Identify which cell holds the provided text, then report its [x, y] central coordinate. 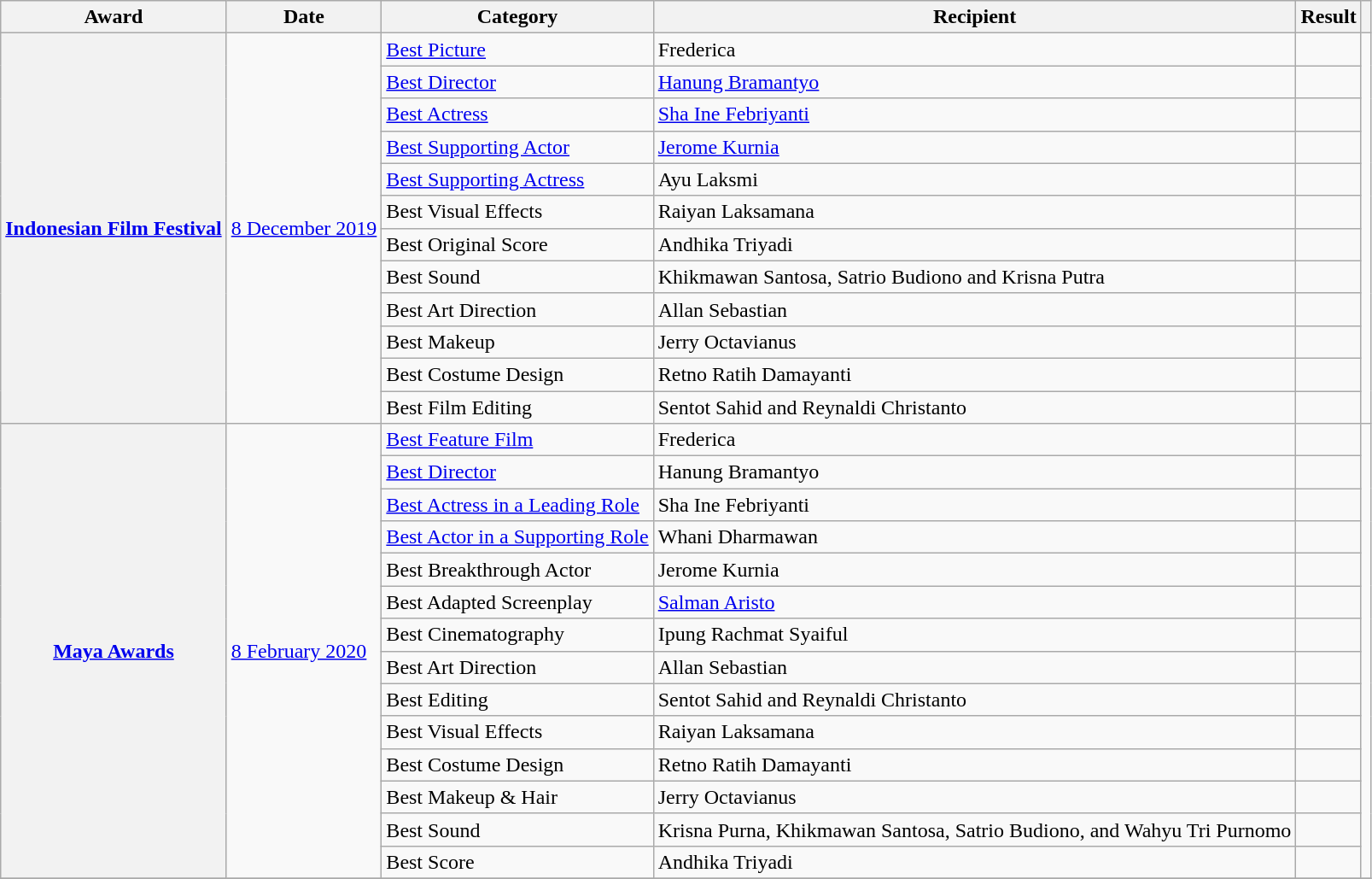
Best Original Score [517, 244]
8 December 2019 [304, 229]
Recipient [975, 17]
8 February 2020 [304, 651]
Best Feature Film [517, 440]
Best Supporting Actor [517, 147]
Best Breakthrough Actor [517, 570]
Krisna Purna, Khikmawan Santosa, Satrio Budiono, and Wahyu Tri Purnomo [975, 829]
Best Cinematography [517, 635]
Khikmawan Santosa, Satrio Budiono and Krisna Putra [975, 277]
Best Film Editing [517, 407]
Salman Aristo [975, 602]
Best Editing [517, 700]
Maya Awards [114, 651]
Best Score [517, 862]
Best Supporting Actress [517, 179]
Ipung Rachmat Syaiful [975, 635]
Best Makeup & Hair [517, 797]
Best Picture [517, 50]
Category [517, 17]
Indonesian Film Festival [114, 229]
Best Actress in a Leading Role [517, 505]
Whani Dharmawan [975, 537]
Best Actress [517, 114]
Date [304, 17]
Best Actor in a Supporting Role [517, 537]
Best Adapted Screenplay [517, 602]
Result [1328, 17]
Award [114, 17]
Ayu Laksmi [975, 179]
Best Makeup [517, 342]
